Locate the cell with the specified text and output its [X, Y] center coordinate. 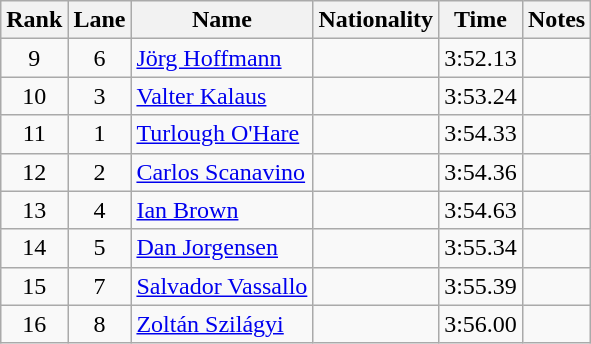
3:55.34 [481, 248]
3:53.24 [481, 96]
Name [222, 20]
Ian Brown [222, 210]
Nationality [376, 20]
16 [34, 324]
5 [100, 248]
2 [100, 172]
15 [34, 286]
13 [34, 210]
12 [34, 172]
6 [100, 58]
Valter Kalaus [222, 96]
Jörg Hoffmann [222, 58]
4 [100, 210]
3:52.13 [481, 58]
7 [100, 286]
3:54.63 [481, 210]
Dan Jorgensen [222, 248]
Rank [34, 20]
9 [34, 58]
Turlough O'Hare [222, 134]
3:55.39 [481, 286]
Salvador Vassallo [222, 286]
Lane [100, 20]
10 [34, 96]
8 [100, 324]
3:54.36 [481, 172]
3:54.33 [481, 134]
Notes [556, 20]
Zoltán Szilágyi [222, 324]
14 [34, 248]
11 [34, 134]
3:56.00 [481, 324]
1 [100, 134]
Time [481, 20]
Carlos Scanavino [222, 172]
3 [100, 96]
